For the text-containing cell, return its midpoint in (X, Y) coordinate format. 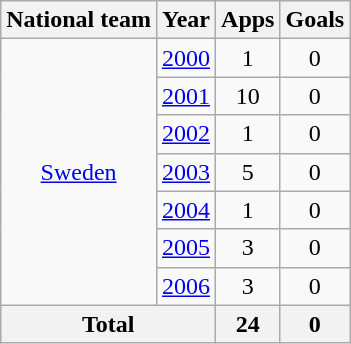
2005 (186, 248)
2001 (186, 96)
Goals (315, 20)
Year (186, 20)
24 (248, 324)
Total (108, 324)
2006 (186, 286)
2002 (186, 134)
10 (248, 96)
5 (248, 172)
National team (79, 20)
2004 (186, 210)
Apps (248, 20)
Sweden (79, 172)
2003 (186, 172)
2000 (186, 58)
